For the text-containing cell, return its midpoint in [x, y] coordinate format. 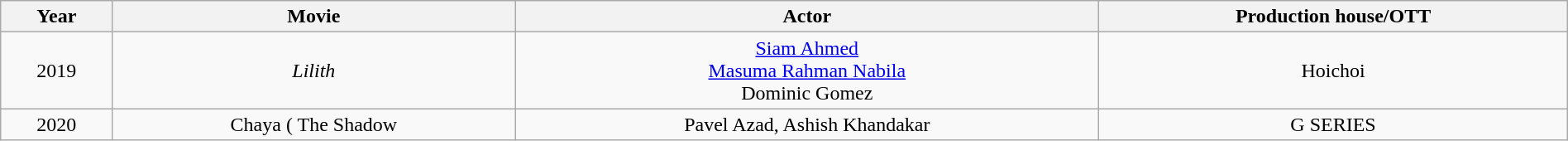
Siam Ahmed Masuma Rahman NabilaDominic Gomez [807, 70]
Actor [807, 17]
Year [56, 17]
2019 [56, 70]
Pavel Azad, Ashish Khandakar [807, 124]
Movie [314, 17]
Chaya ( The Shadow [314, 124]
Production house/OTT [1333, 17]
Hoichoi [1333, 70]
G SERIES [1333, 124]
Lilith [314, 70]
2020 [56, 124]
